Find where the given text appears and provide that cell's center as [x, y] coordinate. 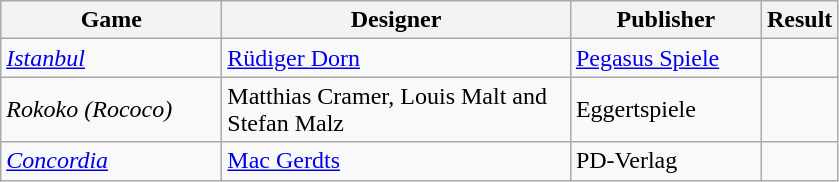
Mac Gerdts [396, 161]
Publisher [666, 20]
Designer [396, 20]
Istanbul [112, 58]
Result [799, 20]
Rüdiger Dorn [396, 58]
Rokoko (Rococo) [112, 110]
Game [112, 20]
PD-Verlag [666, 161]
Pegasus Spiele [666, 58]
Eggertspiele [666, 110]
Matthias Cramer, Louis Malt and Stefan Malz [396, 110]
Concordia [112, 161]
